From the cell containing the given text, extract its center point as (x, y) coordinate. 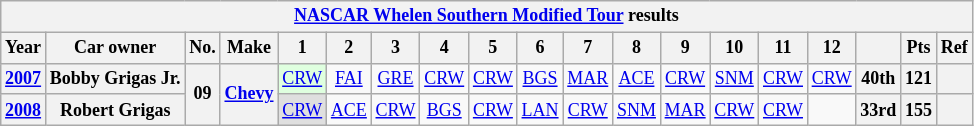
No. (202, 48)
Robert Grigas (115, 110)
8 (637, 48)
09 (202, 94)
1 (302, 48)
2008 (24, 110)
9 (685, 48)
3 (396, 48)
40th (878, 78)
10 (734, 48)
2007 (24, 78)
Ref (954, 48)
LAN (540, 110)
Bobby Grigas Jr. (115, 78)
NASCAR Whelen Southern Modified Tour results (486, 16)
Car owner (115, 48)
155 (919, 110)
12 (832, 48)
7 (588, 48)
Pts (919, 48)
6 (540, 48)
33rd (878, 110)
5 (494, 48)
11 (784, 48)
Year (24, 48)
GRE (396, 78)
Make (249, 48)
121 (919, 78)
2 (350, 48)
Chevy (249, 94)
FAI (350, 78)
4 (444, 48)
